Scan for the cell matching the given text and deliver its (x, y) coordinate at center. 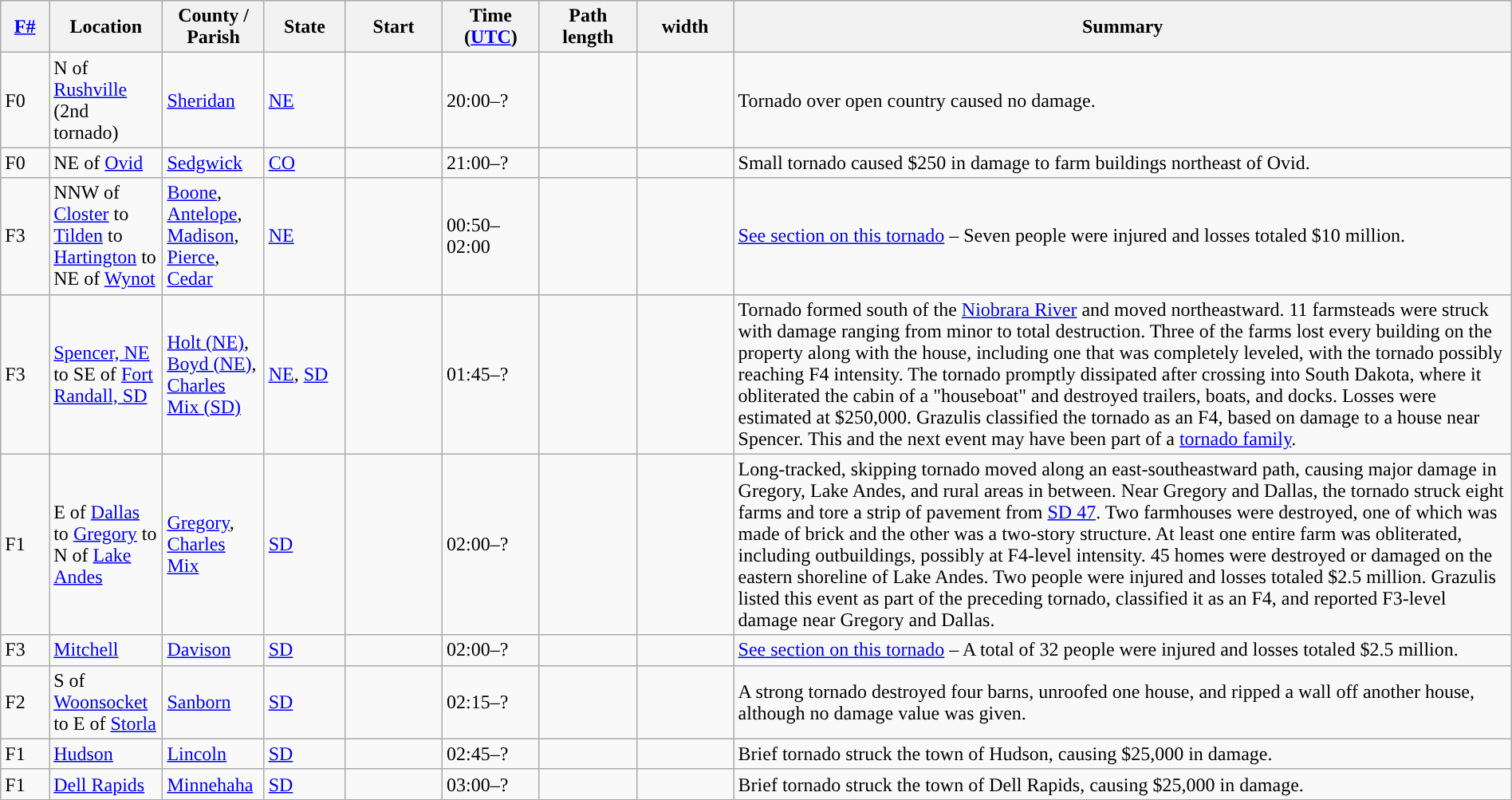
01:45–? (491, 374)
Brief tornado struck the town of Hudson, causing $25,000 in damage. (1123, 754)
Davison (214, 650)
Boone, Antelope, Madison, Pierce, Cedar (214, 236)
Location (106, 27)
NE, SD (305, 374)
Brief tornado struck the town of Dell Rapids, causing $25,000 in damage. (1123, 784)
Hudson (106, 754)
S of Woonsocket to E of Storla (106, 702)
Mitchell (106, 650)
Spencer, NE to SE of Fort Randall, SD (106, 374)
Gregory, Charles Mix (214, 544)
Small tornado caused $250 in damage to farm buildings northeast of Ovid. (1123, 163)
State (305, 27)
Minnehaha (214, 784)
N of Rushville (2nd tornado) (106, 100)
NE of Ovid (106, 163)
Start (394, 27)
width (685, 27)
Summary (1123, 27)
A strong tornado destroyed four barns, unroofed one house, and ripped a wall off another house, although no damage value was given. (1123, 702)
02:45–? (491, 754)
See section on this tornado – A total of 32 people were injured and losses totaled $2.5 million. (1123, 650)
00:50–02:00 (491, 236)
County / Parish (214, 27)
E of Dallas to Gregory to N of Lake Andes (106, 544)
CO (305, 163)
Path length (588, 27)
See section on this tornado – Seven people were injured and losses totaled $10 million. (1123, 236)
Sheridan (214, 100)
20:00–? (491, 100)
02:15–? (491, 702)
Sanborn (214, 702)
03:00–? (491, 784)
Lincoln (214, 754)
F# (26, 27)
Dell Rapids (106, 784)
Tornado over open country caused no damage. (1123, 100)
Sedgwick (214, 163)
21:00–? (491, 163)
Time (UTC) (491, 27)
Holt (NE), Boyd (NE), Charles Mix (SD) (214, 374)
F2 (26, 702)
NNW of Closter to Tilden to Hartington to NE of Wynot (106, 236)
